For the text-containing cell, return its midpoint in [X, Y] coordinate format. 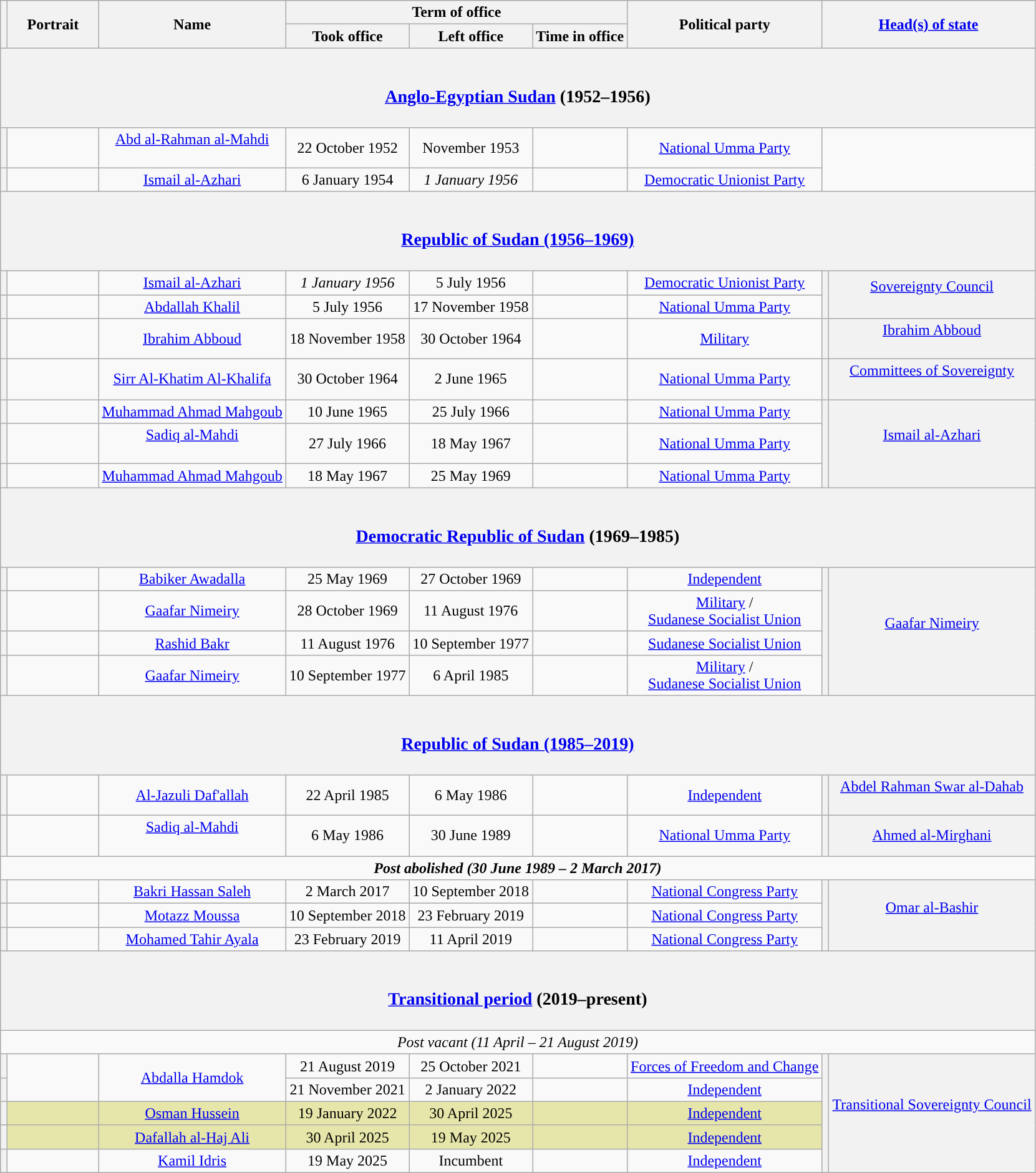
Portrait [53, 24]
21 November 2021 [347, 1089]
6 January 1954 [347, 180]
Rashid Bakr [192, 643]
25 July 1966 [471, 412]
30 June 1989 [471, 836]
Republic of Sudan (1956–1969) [518, 231]
November 1953 [471, 147]
2 March 2017 [347, 892]
Anglo-Egyptian Sudan (1952–1956) [518, 87]
Sovereignty Council [932, 294]
22 October 1952 [347, 147]
Post abolished (30 June 1989 – 2 March 2017) [518, 868]
Motazz Moussa [192, 915]
Transitional Sovereignty Council [932, 1113]
21 August 2019 [347, 1066]
Left office [471, 36]
Abdel Rahman Swar al-Dahab [932, 796]
11 April 2019 [471, 939]
17 November 1958 [471, 306]
Term of office [457, 12]
18 November 1958 [347, 339]
Omar al-Bashir [932, 915]
Forces of Freedom and Change [725, 1066]
6 April 1985 [471, 675]
27 July 1966 [347, 444]
28 October 1969 [347, 611]
27 October 1969 [471, 579]
Republic of Sudan (1985–2019) [518, 735]
Al-Jazuli Daf'allah [192, 796]
25 October 2021 [471, 1066]
Took office [347, 36]
2 June 1965 [471, 379]
Abdalla Hamdok [192, 1078]
Mohamed Tahir Ayala [192, 939]
Time in office [580, 36]
Ahmed al-Mirghani [932, 836]
Transitional period (2019–present) [518, 990]
Post vacant (11 April – 21 August 2019) [518, 1042]
10 June 1965 [347, 412]
Political party [725, 24]
22 April 1985 [347, 796]
Abdallah Khalil [192, 306]
Babiker Awadalla [192, 579]
Dafallah al-Haj Ali [192, 1137]
19 January 2022 [347, 1113]
Bakri Hassan Saleh [192, 892]
2 January 2022 [471, 1089]
Committees of Sovereignty [932, 379]
Incumbent [471, 1161]
Military [725, 339]
Name [192, 24]
Sirr Al-Khatim Al-Khalifa [192, 379]
Sudanese Socialist Union [725, 643]
Democratic Republic of Sudan (1969–1985) [518, 528]
Head(s) of state [928, 24]
Kamil Idris [192, 1161]
Osman Hussein [192, 1113]
Abd al-Rahman al-Mahdi [192, 147]
